Return the [x, y] coordinate for the center point of the cell that contains the specified text.  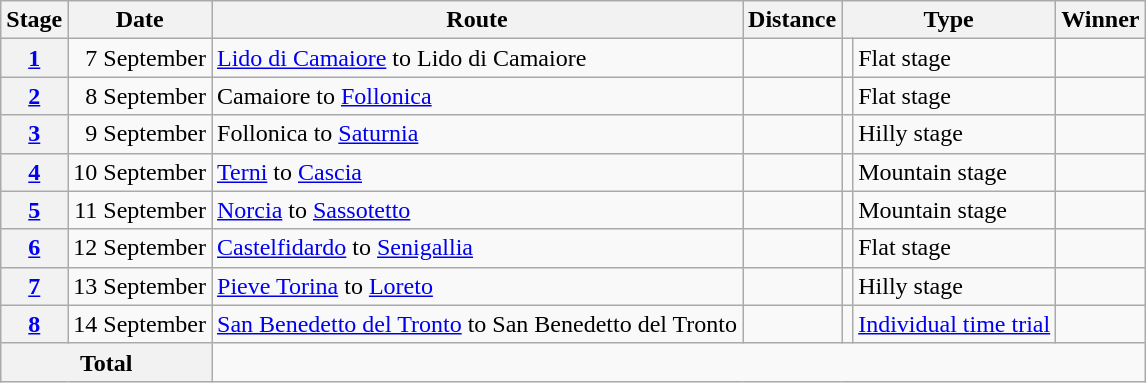
6 [34, 248]
Winner [1100, 20]
Norcia to Sassotetto [478, 210]
Follonica to Saturnia [478, 134]
Lido di Camaiore to Lido di Camaiore [478, 58]
7 [34, 286]
Individual time trial [954, 324]
Total [106, 362]
Date [140, 20]
1 [34, 58]
Terni to Cascia [478, 172]
4 [34, 172]
3 [34, 134]
8 [34, 324]
10 September [140, 172]
11 September [140, 210]
Pieve Torina to Loreto [478, 286]
San Benedetto del Tronto to San Benedetto del Tronto [478, 324]
2 [34, 96]
Distance [792, 20]
12 September [140, 248]
Route [478, 20]
9 September [140, 134]
8 September [140, 96]
7 September [140, 58]
5 [34, 210]
Stage [34, 20]
Camaiore to Follonica [478, 96]
Castelfidardo to Senigallia [478, 248]
13 September [140, 286]
14 September [140, 324]
Type [949, 20]
